From the cell containing the given text, extract its center point as [x, y] coordinate. 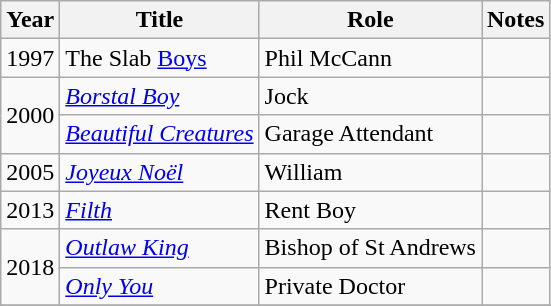
Garage Attendant [370, 134]
Notes [516, 20]
William [370, 172]
Title [160, 20]
1997 [30, 58]
The Slab Boys [160, 58]
2013 [30, 210]
Bishop of St Andrews [370, 248]
Role [370, 20]
2005 [30, 172]
Borstal Boy [160, 96]
Beautiful Creatures [160, 134]
Phil McCann [370, 58]
Rent Boy [370, 210]
2018 [30, 267]
Year [30, 20]
Outlaw King [160, 248]
Filth [160, 210]
Jock [370, 96]
Only You [160, 286]
Joyeux Noël [160, 172]
Private Doctor [370, 286]
2000 [30, 115]
